Pinpoint the cell where the given text exists, returning its [X, Y] midpoint coordinate. 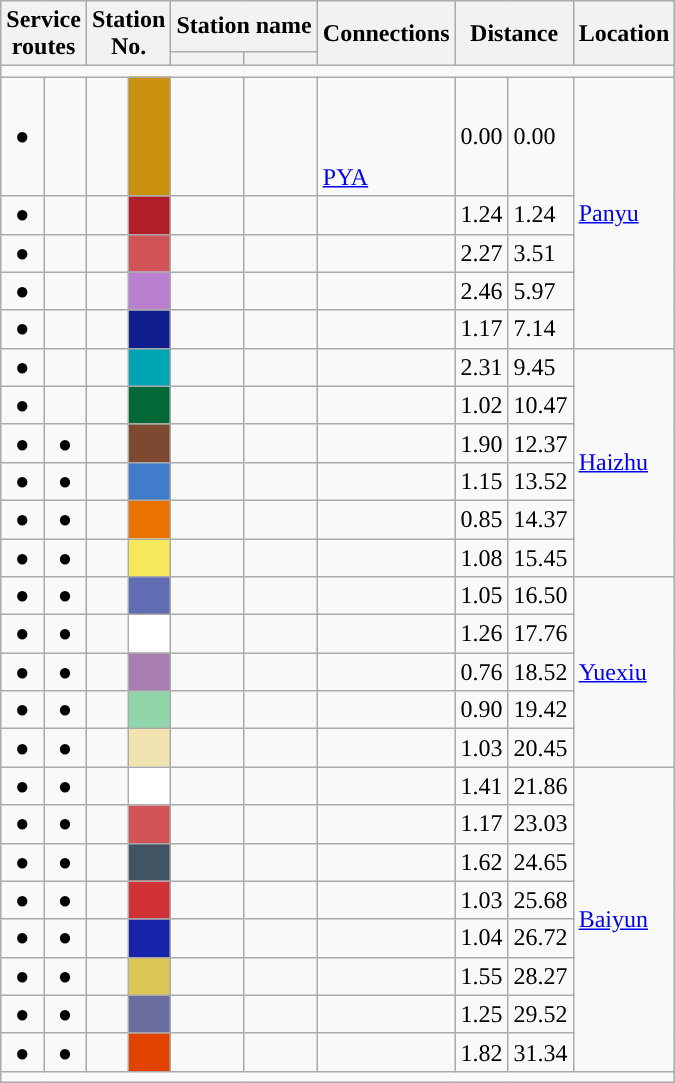
28.27 [540, 976]
1.90 [482, 443]
5.97 [540, 291]
17.76 [540, 634]
Station name [244, 26]
19.42 [540, 710]
25.68 [540, 900]
29.52 [540, 1014]
13.52 [540, 481]
20.45 [540, 748]
1.55 [482, 976]
Location [624, 34]
1.41 [482, 786]
1.02 [482, 405]
21.86 [540, 786]
14.37 [540, 519]
1.25 [482, 1014]
2.31 [482, 367]
2.46 [482, 291]
31.34 [540, 1052]
26.72 [540, 938]
12.37 [540, 443]
0.85 [482, 519]
1.05 [482, 596]
Distance [514, 34]
24.65 [540, 862]
1.26 [482, 634]
0.90 [482, 710]
7.14 [540, 329]
23.03 [540, 824]
Yuexiu [624, 672]
1.15 [482, 481]
1.62 [482, 862]
0.76 [482, 672]
Haizhu [624, 462]
2.27 [482, 253]
StationNo. [128, 34]
1.08 [482, 557]
9.45 [540, 367]
Serviceroutes [44, 34]
Baiyun [624, 919]
10.47 [540, 405]
16.50 [540, 596]
15.45 [540, 557]
PYA [386, 136]
3.51 [540, 253]
Connections [386, 34]
18.52 [540, 672]
1.82 [482, 1052]
Panyu [624, 212]
1.04 [482, 938]
